Search for the cell housing the specified text and yield its [x, y] center coordinate. 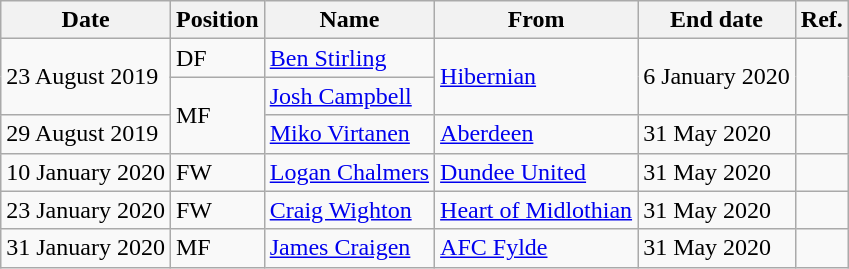
31 January 2020 [86, 248]
AFC Fylde [536, 248]
6 January 2020 [717, 77]
Dundee United [536, 172]
Ref. [822, 20]
From [536, 20]
End date [717, 20]
Name [349, 20]
Heart of Midlothian [536, 210]
23 January 2020 [86, 210]
Miko Virtanen [349, 134]
James Craigen [349, 248]
Ben Stirling [349, 58]
Craig Wighton [349, 210]
23 August 2019 [86, 77]
29 August 2019 [86, 134]
Logan Chalmers [349, 172]
Hibernian [536, 77]
Date [86, 20]
DF [217, 58]
Aberdeen [536, 134]
Josh Campbell [349, 96]
10 January 2020 [86, 172]
Position [217, 20]
